Detect which cell encompasses the target text, then output its [X, Y] center coordinate. 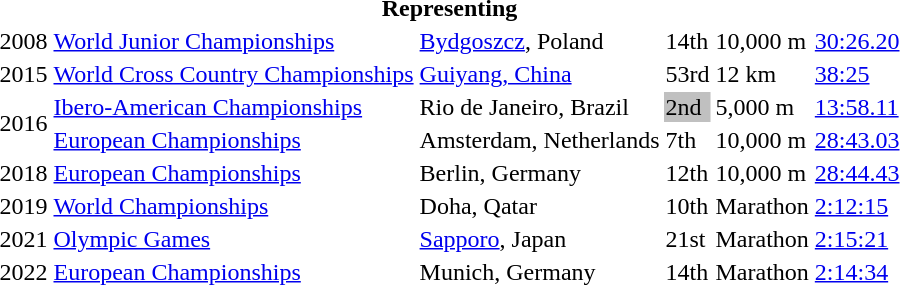
Olympic Games [234, 239]
Amsterdam, Netherlands [540, 140]
Rio de Janeiro, Brazil [540, 107]
21st [688, 239]
7th [688, 140]
2nd [688, 107]
14th [688, 41]
World Championships [234, 206]
Guiyang, China [540, 74]
12 km [762, 74]
12th [688, 173]
5,000 m [762, 107]
10th [688, 206]
53rd [688, 74]
World Cross Country Championships [234, 74]
Doha, Qatar [540, 206]
Bydgoszcz, Poland [540, 41]
Ibero-American Championships [234, 107]
Berlin, Germany [540, 173]
World Junior Championships [234, 41]
Sapporo, Japan [540, 239]
